Search for the cell housing the specified text and yield its [x, y] center coordinate. 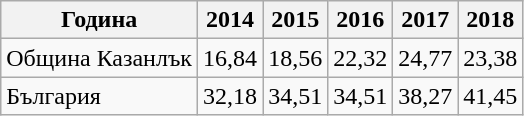
22,32 [360, 58]
24,77 [426, 58]
2017 [426, 20]
38,27 [426, 96]
Година [100, 20]
41,45 [490, 96]
2014 [230, 20]
Община Казанлък [100, 58]
16,84 [230, 58]
18,56 [296, 58]
23,38 [490, 58]
България [100, 96]
2018 [490, 20]
2015 [296, 20]
2016 [360, 20]
32,18 [230, 96]
